Find where the given text appears and provide that cell's center as (X, Y) coordinate. 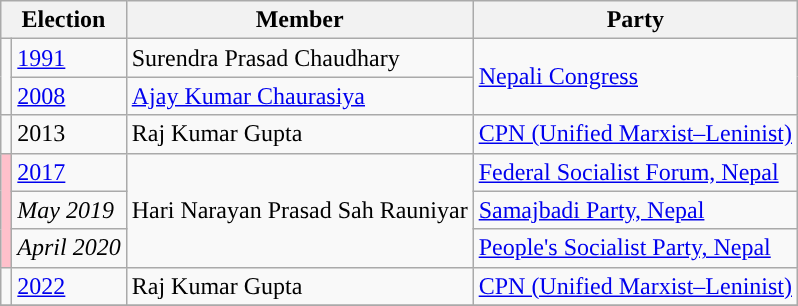
2022 (69, 286)
Samajbadi Party, Nepal (635, 210)
Nepali Congress (635, 77)
Federal Socialist Forum, Nepal (635, 172)
May 2019 (69, 210)
Ajay Kumar Chaurasiya (300, 96)
2008 (69, 96)
1991 (69, 58)
Election (64, 20)
2013 (69, 134)
April 2020 (69, 248)
2017 (69, 172)
People's Socialist Party, Nepal (635, 248)
Surendra Prasad Chaudhary (300, 58)
Party (635, 20)
Hari Narayan Prasad Sah Rauniyar (300, 210)
Member (300, 20)
